Output the (x, y) coordinate of the center of the cell containing the given text.  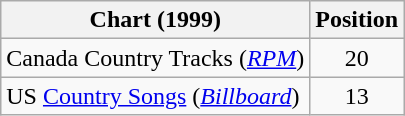
US Country Songs (Billboard) (156, 96)
Position (357, 20)
13 (357, 96)
20 (357, 58)
Canada Country Tracks (RPM) (156, 58)
Chart (1999) (156, 20)
